Scan for the cell matching the given text and deliver its [X, Y] coordinate at center. 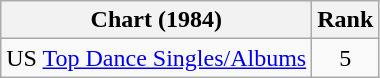
5 [346, 58]
Chart (1984) [156, 20]
Rank [346, 20]
US Top Dance Singles/Albums [156, 58]
